From the cell containing the given text, extract its center point as [x, y] coordinate. 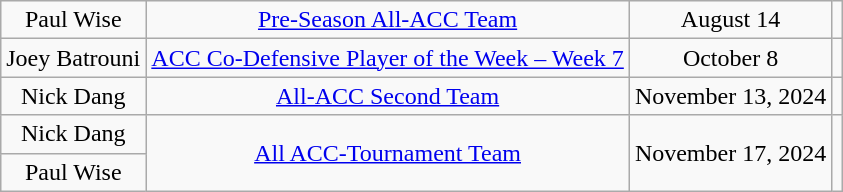
All ACC-Tournament Team [388, 153]
ACC Co-Defensive Player of the Week – Week 7 [388, 58]
All-ACC Second Team [388, 96]
October 8 [730, 58]
August 14 [730, 20]
Joey Batrouni [74, 58]
November 17, 2024 [730, 153]
Pre-Season All-ACC Team [388, 20]
November 13, 2024 [730, 96]
